Pinpoint the cell where the given text exists, returning its [x, y] midpoint coordinate. 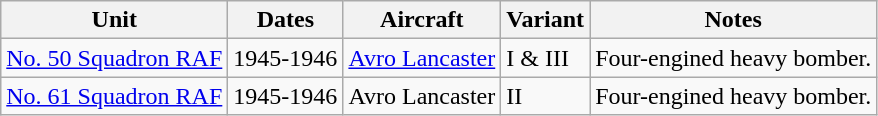
Dates [286, 20]
Variant [546, 20]
No. 50 Squadron RAF [114, 58]
Aircraft [422, 20]
II [546, 96]
I & III [546, 58]
No. 61 Squadron RAF [114, 96]
Unit [114, 20]
Notes [734, 20]
